Determine the [x, y] coordinate at the center of the cell enclosing the given text.  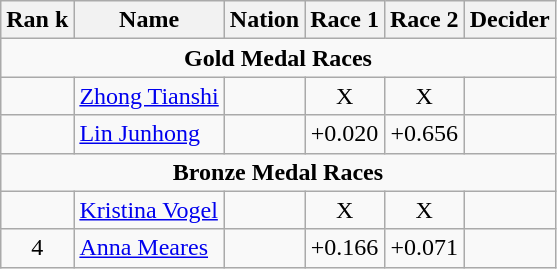
+0.071 [424, 248]
Ran k [38, 20]
Kristina Vogel [149, 210]
Nation [264, 20]
Decider [510, 20]
Race 1 [345, 20]
+0.656 [424, 134]
Race 2 [424, 20]
+0.020 [345, 134]
Anna Meares [149, 248]
Gold Medal Races [278, 58]
Name [149, 20]
Lin Junhong [149, 134]
+0.166 [345, 248]
4 [38, 248]
Bronze Medal Races [278, 172]
Zhong Tianshi [149, 96]
